Scan for the cell matching the given text and deliver its (x, y) coordinate at center. 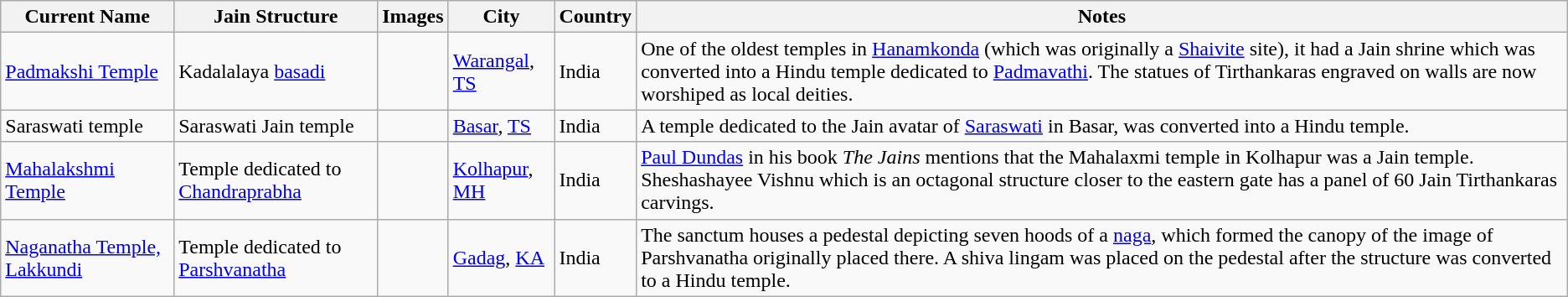
Naganatha Temple, Lakkundi (87, 258)
Notes (1102, 17)
Padmakshi Temple (87, 71)
Jain Structure (276, 17)
Country (596, 17)
Temple dedicated to Parshvanatha (276, 258)
Images (413, 17)
Saraswati Jain temple (276, 126)
Temple dedicated to Chandraprabha (276, 180)
Kadalalaya basadi (276, 71)
Basar, TS (501, 126)
City (501, 17)
Saraswati temple (87, 126)
Kolhapur, MH (501, 180)
Current Name (87, 17)
A temple dedicated to the Jain avatar of Saraswati in Basar, was converted into a Hindu temple. (1102, 126)
Warangal, TS (501, 71)
Mahalakshmi Temple (87, 180)
Gadag, KA (501, 258)
